Locate the cell with the specified text and output its [x, y] center coordinate. 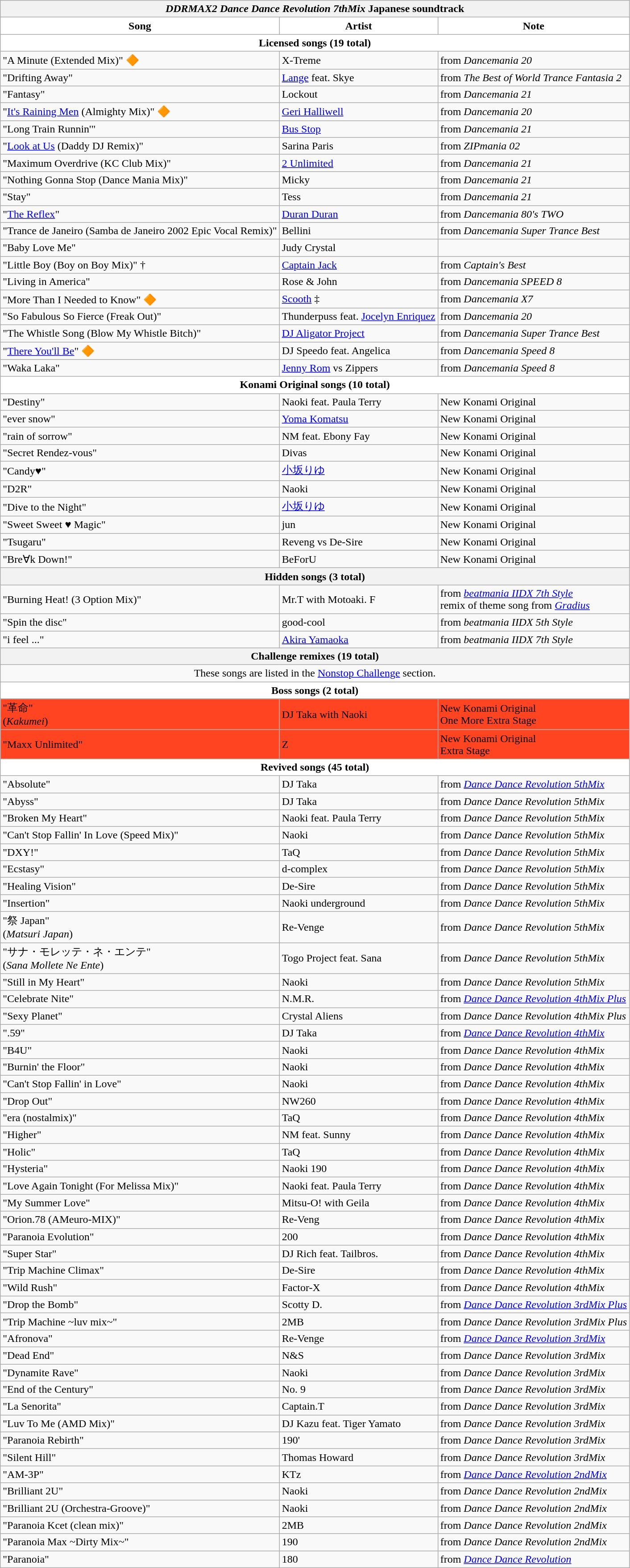
Micky [359, 180]
"Look at Us (Daddy DJ Remix)" [140, 146]
"Luv To Me (AMD Mix)" [140, 1424]
200 [359, 1237]
Bus Stop [359, 129]
"La Senorita" [140, 1407]
Reveng vs De-Sire [359, 542]
Note [534, 26]
"Paranoia" [140, 1559]
Judy Crystal [359, 248]
Hidden songs (3 total) [315, 576]
"It's Raining Men (Almighty Mix)" 🔶 [140, 112]
Captain Jack [359, 265]
"Wild Rush" [140, 1287]
New Konami OriginalExtra Stage [534, 744]
"Ecstasy" [140, 869]
DJ Taka with Naoki [359, 714]
"Paranoia Rebirth" [140, 1440]
Licensed songs (19 total) [315, 43]
"Waka Laka" [140, 368]
Geri Halliwell [359, 112]
"Candy♥" [140, 471]
190' [359, 1440]
"Maximum Overdrive (KC Club Mix)" [140, 163]
KTz [359, 1474]
"So Fabulous So Fierce (Freak Out)" [140, 316]
"Love Again Tonight (For Melissa Mix)" [140, 1186]
"Trip Machine Climax" [140, 1271]
from The Best of World Trance Fantasia 2 [534, 77]
"Burnin' the Floor" [140, 1067]
"Higher" [140, 1135]
"A Minute (Extended Mix)" 🔶 [140, 60]
"End of the Century" [140, 1390]
"Dynamite Rave" [140, 1372]
"Abyss" [140, 801]
"Destiny" [140, 402]
Z [359, 744]
"Stay" [140, 197]
from beatmania IIDX 7th Styleremix of theme song from Gradius [534, 599]
from Captain's Best [534, 265]
"Super Star" [140, 1254]
"There You'll Be" 🔶 [140, 351]
"Celebrate Nite" [140, 999]
"Long Train Runnin'" [140, 129]
"rain of sorrow" [140, 436]
2 Unlimited [359, 163]
X-Treme [359, 60]
Captain.T [359, 1407]
Boss songs (2 total) [315, 690]
"Absolute" [140, 784]
Lockout [359, 95]
No. 9 [359, 1390]
Jenny Rom vs Zippers [359, 368]
"サナ・モレッテ・ネ・エンテ"(Sana Mollete Ne Ente) [140, 958]
from beatmania IIDX 5th Style [534, 622]
Song [140, 26]
"Still in My Heart" [140, 982]
"AM-3P" [140, 1474]
Factor-X [359, 1287]
Thunderpuss feat. Jocelyn Enriquez [359, 316]
Crystal Aliens [359, 1016]
"Orion.78 (AMeuro-MIX)" [140, 1220]
BeForU [359, 559]
Lange feat. Skye [359, 77]
"Secret Rendez-vous" [140, 453]
"Paranoia Evolution" [140, 1237]
good-cool [359, 622]
".59" [140, 1033]
Togo Project feat. Sana [359, 958]
"Fantasy" [140, 95]
Naoki 190 [359, 1169]
New Konami OriginalOne More Extra Stage [534, 714]
"Sexy Planet" [140, 1016]
N.M.R. [359, 999]
"Nothing Gonna Stop (Dance Mania Mix)" [140, 180]
from Dancemania SPEED 8 [534, 282]
Sarina Paris [359, 146]
NW260 [359, 1101]
"The Whistle Song (Blow My Whistle Bitch)" [140, 333]
Mr.T with Motoaki. F [359, 599]
from beatmania IIDX 7th Style [534, 639]
Re-Veng [359, 1220]
Konami Original songs (10 total) [315, 385]
from Dancemania X7 [534, 299]
"Dive to the Night" [140, 507]
Akira Yamaoka [359, 639]
"era (nostalmix)" [140, 1118]
"革命"(Kakumei) [140, 714]
Bellini [359, 231]
"Spin the disc" [140, 622]
"Bre∀k Down!" [140, 559]
DJ Kazu feat. Tiger Yamato [359, 1424]
"Drifting Away" [140, 77]
Divas [359, 453]
Scotty D. [359, 1304]
from Dance Dance Revolution [534, 1559]
"Trip Machine ~luv mix~" [140, 1321]
"More Than I Needed to Know" 🔶 [140, 299]
"Drop Out" [140, 1101]
"Burning Heat! (3 Option Mix)" [140, 599]
"Brilliant 2U (Orchestra-Groove)" [140, 1508]
"Little Boy (Boy on Boy Mix)" † [140, 265]
DDRMAX2 Dance Dance Revolution 7thMix Japanese soundtrack [315, 9]
Rose & John [359, 282]
DJ Speedo feat. Angelica [359, 351]
190 [359, 1542]
These songs are listed in the Nonstop Challenge section. [315, 673]
"ever snow" [140, 419]
from ZIPmania 02 [534, 146]
N&S [359, 1355]
NM feat. Sunny [359, 1135]
"Holic" [140, 1152]
Tess [359, 197]
"Maxx Unlimited" [140, 744]
"Healing Vision" [140, 886]
"D2R" [140, 489]
"Sweet Sweet ♥ Magic" [140, 525]
"Broken My Heart" [140, 818]
from Dancemania 80's TWO [534, 214]
"Tsugaru" [140, 542]
"Can't Stop Fallin' in Love" [140, 1084]
Thomas Howard [359, 1457]
Artist [359, 26]
"DXY!" [140, 852]
Challenge remixes (19 total) [315, 656]
Mitsu-O! with Geila [359, 1203]
Naoki underground [359, 903]
"My Summer Love" [140, 1203]
"祭 Japan"(Matsuri Japan) [140, 927]
Duran Duran [359, 214]
"Drop the Bomb" [140, 1304]
"Afronova" [140, 1338]
180 [359, 1559]
Revived songs (45 total) [315, 767]
"Baby Love Me" [140, 248]
"B4U" [140, 1050]
"Silent Hill" [140, 1457]
"Can't Stop Fallin' In Love (Speed Mix)" [140, 835]
"Insertion" [140, 903]
"Paranoia Kcet (clean mix)" [140, 1525]
"i feel ..." [140, 639]
"The Reflex" [140, 214]
"Hysteria" [140, 1169]
d-complex [359, 869]
DJ Rich feat. Tailbros. [359, 1254]
"Living in America" [140, 282]
NM feat. Ebony Fay [359, 436]
"Paranoia Max ~Dirty Mix~" [140, 1542]
"Brilliant 2U" [140, 1491]
jun [359, 525]
"Trance de Janeiro (Samba de Janeiro 2002 Epic Vocal Remix)" [140, 231]
Scooth ‡ [359, 299]
DJ Aligator Project [359, 333]
"Dead End" [140, 1355]
Yoma Komatsu [359, 419]
